From the cell containing the given text, extract its center point as (X, Y) coordinate. 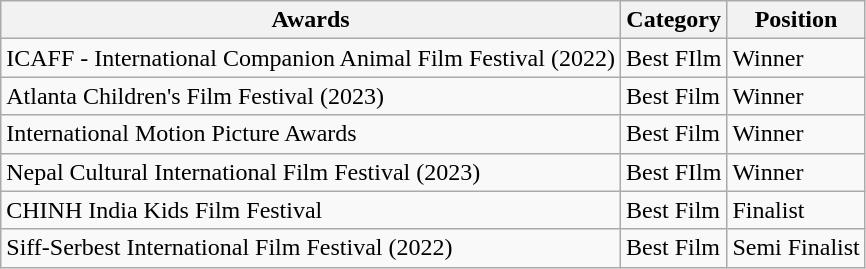
Nepal Cultural International Film Festival (2023) (311, 172)
Category (673, 20)
Atlanta Children's Film Festival (2023) (311, 96)
Finalist (796, 210)
CHINH India Kids Film Festival (311, 210)
Semi Finalist (796, 248)
ICAFF - International Companion Animal Film Festival (2022) (311, 58)
Position (796, 20)
Awards (311, 20)
Siff-Serbest International Film Festival (2022) (311, 248)
International Motion Picture Awards (311, 134)
